For the text-containing cell, return its midpoint in (x, y) coordinate format. 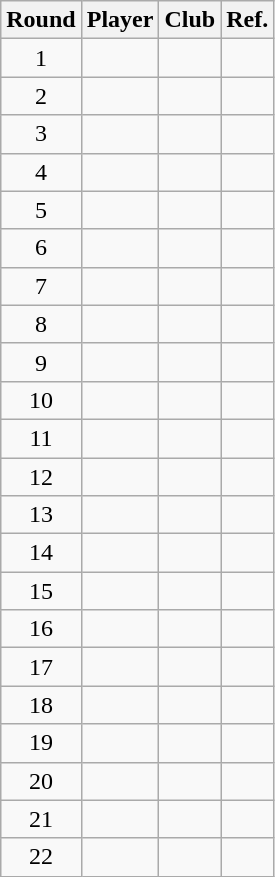
3 (41, 134)
16 (41, 629)
9 (41, 362)
8 (41, 324)
6 (41, 248)
4 (41, 172)
14 (41, 553)
11 (41, 438)
20 (41, 781)
Player (120, 20)
12 (41, 477)
18 (41, 705)
17 (41, 667)
19 (41, 743)
21 (41, 819)
13 (41, 515)
Round (41, 20)
10 (41, 400)
7 (41, 286)
2 (41, 96)
5 (41, 210)
1 (41, 58)
Ref. (248, 20)
22 (41, 857)
15 (41, 591)
Club (190, 20)
